Return [X, Y] of the center of cell containing provided text 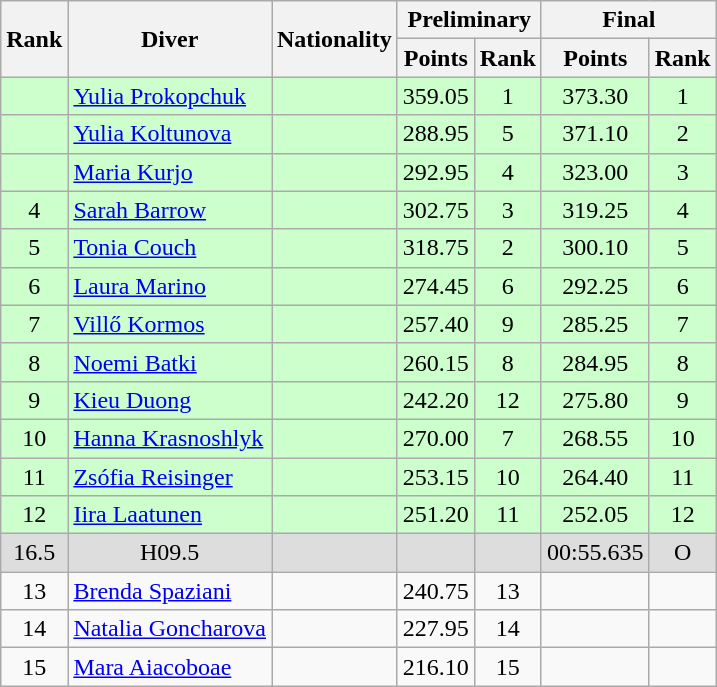
Hanna Krasnoshlyk [170, 438]
Natalia Goncharova [170, 629]
252.05 [595, 515]
Mara Aiacoboae [170, 667]
292.95 [436, 172]
16.5 [34, 553]
Preliminary [469, 20]
260.15 [436, 362]
302.75 [436, 210]
Yulia Prokopchuk [170, 96]
Zsófia Reisinger [170, 477]
Maria Kurjo [170, 172]
242.20 [436, 400]
Brenda Spaziani [170, 591]
H09.5 [170, 553]
257.40 [436, 324]
288.95 [436, 134]
285.25 [595, 324]
292.25 [595, 286]
00:55.635 [595, 553]
318.75 [436, 248]
373.30 [595, 96]
268.55 [595, 438]
Yulia Koltunova [170, 134]
274.45 [436, 286]
270.00 [436, 438]
Nationality [335, 39]
216.10 [436, 667]
Noemi Batki [170, 362]
371.10 [595, 134]
251.20 [436, 515]
Villő Kormos [170, 324]
O [682, 553]
300.10 [595, 248]
Sarah Barrow [170, 210]
Kieu Duong [170, 400]
Iira Laatunen [170, 515]
Final [628, 20]
240.75 [436, 591]
319.25 [595, 210]
264.40 [595, 477]
Laura Marino [170, 286]
227.95 [436, 629]
253.15 [436, 477]
323.00 [595, 172]
275.80 [595, 400]
Tonia Couch [170, 248]
284.95 [595, 362]
Diver [170, 39]
359.05 [436, 96]
